Identify which cell holds the provided text, then report its [X, Y] central coordinate. 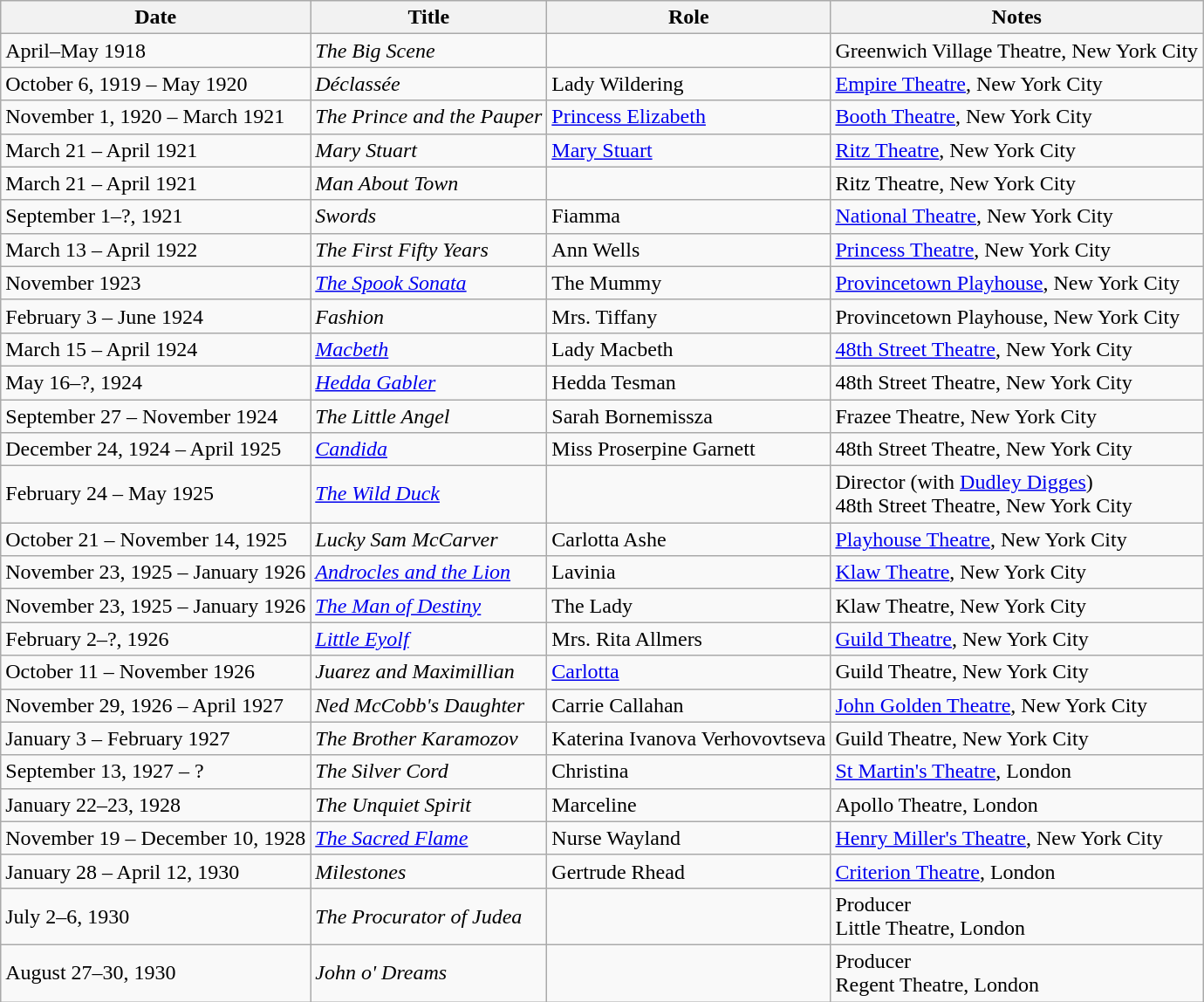
Criterion Theatre, London [1017, 871]
December 24, 1924 – April 1925 [155, 450]
Henry Miller's Theatre, New York City [1017, 838]
Lady Macbeth [689, 349]
Title [429, 17]
November 1, 1920 – March 1921 [155, 117]
September 1–?, 1921 [155, 216]
Notes [1017, 17]
Date [155, 17]
National Theatre, New York City [1017, 216]
Marceline [689, 805]
Hedda Gabler [429, 382]
Sarah Bornemissza [689, 416]
The Brother Karamozov [429, 738]
Candida [429, 450]
Nurse Wayland [689, 838]
Princess Theatre, New York City [1017, 250]
February 2–?, 1926 [155, 639]
November 19 – December 10, 1928 [155, 838]
Milestones [429, 871]
July 2–6, 1930 [155, 916]
Man About Town [429, 183]
The Spook Sonata [429, 283]
Ned McCobb's Daughter [429, 705]
August 27–30, 1930 [155, 972]
Androcles and the Lion [429, 573]
John o' Dreams [429, 972]
Fashion [429, 316]
November 29, 1926 – April 1927 [155, 705]
October 6, 1919 – May 1920 [155, 84]
John Golden Theatre, New York City [1017, 705]
The Mummy [689, 283]
September 27 – November 1924 [155, 416]
Mrs. Rita Allmers [689, 639]
Lavinia [689, 573]
Lucky Sam McCarver [429, 539]
The Little Angel [429, 416]
The Unquiet Spirit [429, 805]
Role [689, 17]
The Wild Duck [429, 494]
September 13, 1927 – ? [155, 772]
Empire Theatre, New York City [1017, 84]
The First Fifty Years [429, 250]
Juarez and Maximillian [429, 672]
Swords [429, 216]
February 24 – May 1925 [155, 494]
Christina [689, 772]
January 3 – February 1927 [155, 738]
January 28 – April 12, 1930 [155, 871]
The Prince and the Pauper [429, 117]
The Big Scene [429, 51]
ProducerLittle Theatre, London [1017, 916]
The Sacred Flame [429, 838]
January 22–23, 1928 [155, 805]
April–May 1918 [155, 51]
October 11 – November 1926 [155, 672]
October 21 – November 14, 1925 [155, 539]
May 16–?, 1924 [155, 382]
Carrie Callahan [689, 705]
Booth Theatre, New York City [1017, 117]
Greenwich Village Theatre, New York City [1017, 51]
Fiamma [689, 216]
March 13 – April 1922 [155, 250]
Playhouse Theatre, New York City [1017, 539]
Princess Elizabeth [689, 117]
Little Eyolf [429, 639]
Mrs. Tiffany [689, 316]
Carlotta Ashe [689, 539]
The Man of Destiny [429, 606]
St Martin's Theatre, London [1017, 772]
Macbeth [429, 349]
Carlotta [689, 672]
Apollo Theatre, London [1017, 805]
Gertrude Rhead [689, 871]
Miss Proserpine Garnett [689, 450]
The Lady [689, 606]
Déclassée [429, 84]
Lady Wildering [689, 84]
February 3 – June 1924 [155, 316]
ProducerRegent Theatre, London [1017, 972]
Ann Wells [689, 250]
Katerina Ivanova Verhovovtseva [689, 738]
The Procurator of Judea [429, 916]
Frazee Theatre, New York City [1017, 416]
March 15 – April 1924 [155, 349]
Director (with Dudley Digges)48th Street Theatre, New York City [1017, 494]
Hedda Tesman [689, 382]
November 1923 [155, 283]
The Silver Cord [429, 772]
